Detect which cell encompasses the target text, then output its (X, Y) center coordinate. 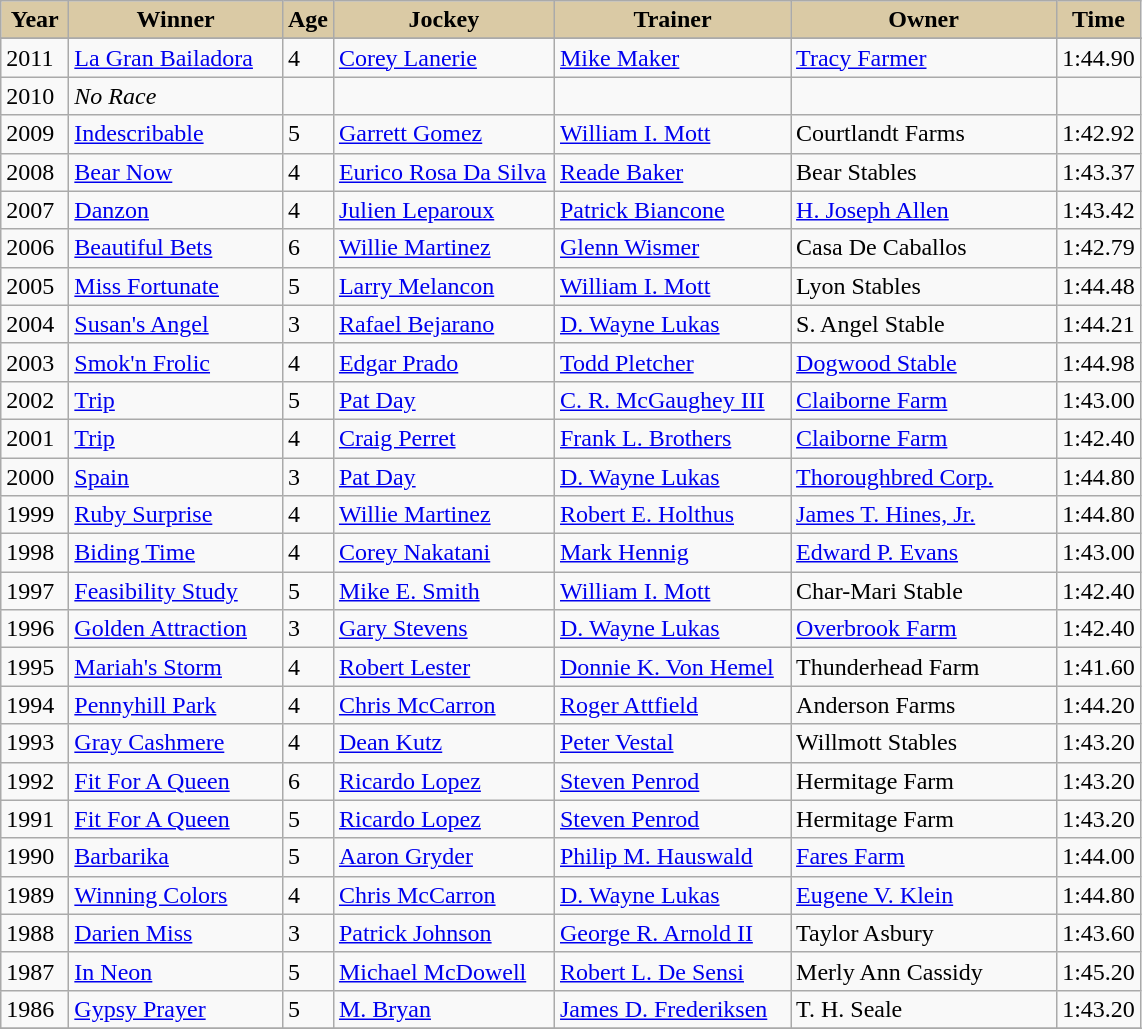
1996 (35, 629)
1:43.37 (1099, 172)
Mike E. Smith (444, 591)
Peter Vestal (672, 743)
Beautiful Bets (176, 248)
No Race (176, 96)
Indescribable (176, 134)
S. Angel Stable (924, 324)
James D. Frederiksen (672, 1009)
Mariah's Storm (176, 667)
1:42.92 (1099, 134)
Pennyhill Park (176, 705)
1:43.60 (1099, 933)
In Neon (176, 971)
Spain (176, 477)
Glenn Wismer (672, 248)
1993 (35, 743)
2007 (35, 210)
2000 (35, 477)
Gypsy Prayer (176, 1009)
Casa De Caballos (924, 248)
Taylor Asbury (924, 933)
C. R. McGaughey III (672, 400)
Jockey (444, 20)
Rafael Bejarano (444, 324)
H. Joseph Allen (924, 210)
1987 (35, 971)
Corey Nakatani (444, 553)
Roger Attfield (672, 705)
Gray Cashmere (176, 743)
Ruby Surprise (176, 515)
1999 (35, 515)
Susan's Angel (176, 324)
Reade Baker (672, 172)
Willmott Stables (924, 743)
Patrick Biancone (672, 210)
Darien Miss (176, 933)
Barbarika (176, 857)
Winner (176, 20)
1:44.00 (1099, 857)
Anderson Farms (924, 705)
Time (1099, 20)
1:44.21 (1099, 324)
M. Bryan (444, 1009)
1992 (35, 781)
Mark Hennig (672, 553)
Philip M. Hauswald (672, 857)
1998 (35, 553)
Frank L. Brothers (672, 438)
Tracy Farmer (924, 58)
1990 (35, 857)
Smok'n Frolic (176, 362)
Courtlandt Farms (924, 134)
Patrick Johnson (444, 933)
1:44.90 (1099, 58)
Dean Kutz (444, 743)
Robert Lester (444, 667)
Bear Now (176, 172)
Thunderhead Farm (924, 667)
2011 (35, 58)
La Gran Bailadora (176, 58)
Aaron Gryder (444, 857)
2001 (35, 438)
2008 (35, 172)
Winning Colors (176, 895)
Trainer (672, 20)
1994 (35, 705)
Golden Attraction (176, 629)
Donnie K. Von Hemel (672, 667)
Eurico Rosa Da Silva (444, 172)
Julien Leparoux (444, 210)
Gary Stevens (444, 629)
1:42.79 (1099, 248)
1:43.42 (1099, 210)
Bear Stables (924, 172)
T. H. Seale (924, 1009)
Biding Time (176, 553)
1988 (35, 933)
1:41.60 (1099, 667)
2003 (35, 362)
Owner (924, 20)
James T. Hines, Jr. (924, 515)
Mike Maker (672, 58)
Danzon (176, 210)
Thoroughbred Corp. (924, 477)
1:44.48 (1099, 286)
2002 (35, 400)
Fares Farm (924, 857)
1:44.20 (1099, 705)
Miss Fortunate (176, 286)
Larry Melancon (444, 286)
Michael McDowell (444, 971)
Year (35, 20)
Merly Ann Cassidy (924, 971)
1997 (35, 591)
Todd Pletcher (672, 362)
2004 (35, 324)
1986 (35, 1009)
Robert E. Holthus (672, 515)
Eugene V. Klein (924, 895)
Dogwood Stable (924, 362)
1991 (35, 819)
Age (308, 20)
Garrett Gomez (444, 134)
1:45.20 (1099, 971)
2010 (35, 96)
Feasibility Study (176, 591)
2006 (35, 248)
2009 (35, 134)
Corey Lanerie (444, 58)
1:44.98 (1099, 362)
Edgar Prado (444, 362)
1989 (35, 895)
Overbrook Farm (924, 629)
Robert L. De Sensi (672, 971)
George R. Arnold II (672, 933)
Lyon Stables (924, 286)
2005 (35, 286)
Edward P. Evans (924, 553)
Char-Mari Stable (924, 591)
Craig Perret (444, 438)
1995 (35, 667)
